Search for the cell housing the specified text and yield its [x, y] center coordinate. 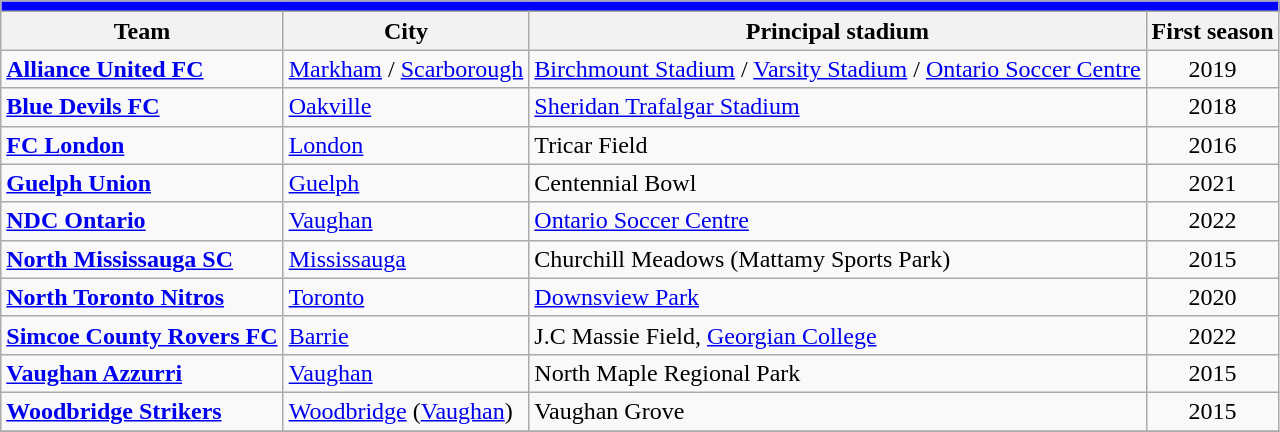
Team [142, 31]
2020 [1212, 297]
2016 [1212, 145]
Downsview Park [838, 297]
Guelph [406, 183]
Tricar Field [838, 145]
Vaughan Azzurri [142, 373]
Woodbridge Strikers [142, 411]
Guelph Union [142, 183]
North Mississauga SC [142, 259]
Birchmount Stadium / Varsity Stadium / Ontario Soccer Centre [838, 69]
Ontario Soccer Centre [838, 221]
NDC Ontario [142, 221]
2018 [1212, 107]
Vaughan Grove [838, 411]
Woodbridge (Vaughan) [406, 411]
Simcoe County Rovers FC [142, 335]
Principal stadium [838, 31]
Centennial Bowl [838, 183]
London [406, 145]
2019 [1212, 69]
FC London [142, 145]
J.C Massie Field, Georgian College [838, 335]
Alliance United FC [142, 69]
Oakville [406, 107]
Barrie [406, 335]
Blue Devils FC [142, 107]
City [406, 31]
2021 [1212, 183]
Markham / Scarborough [406, 69]
Toronto [406, 297]
Sheridan Trafalgar Stadium [838, 107]
Mississauga [406, 259]
First season [1212, 31]
Churchill Meadows (Mattamy Sports Park) [838, 259]
North Toronto Nitros [142, 297]
North Maple Regional Park [838, 373]
